For the text-containing cell, return its midpoint in (X, Y) coordinate format. 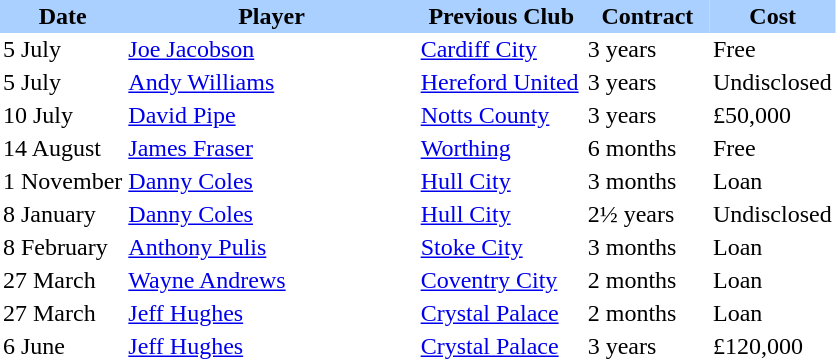
8 February (62, 248)
Anthony Pulis (271, 248)
£50,000 (772, 116)
8 January (62, 214)
Hereford United (502, 82)
Crystal Palace (502, 314)
Previous Club (502, 16)
Date (62, 16)
Player (271, 16)
Cost (772, 16)
Wayne Andrews (271, 280)
David Pipe (271, 116)
10 July (62, 116)
Andy Williams (271, 82)
Worthing (502, 148)
Stoke City (502, 248)
Joe Jacobson (271, 50)
Coventry City (502, 280)
Jeff Hughes (271, 314)
14 August (62, 148)
James Fraser (271, 148)
Contract (648, 16)
2½ years (648, 214)
Cardiff City (502, 50)
Notts County (502, 116)
1 November (62, 182)
6 months (648, 148)
